Scan for the cell matching the given text and deliver its (x, y) coordinate at center. 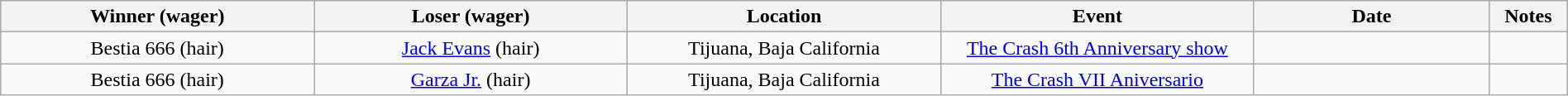
Location (784, 17)
The Crash VII Aniversario (1097, 79)
Date (1371, 17)
Garza Jr. (hair) (471, 79)
Event (1097, 17)
Notes (1528, 17)
Loser (wager) (471, 17)
Jack Evans (hair) (471, 48)
Winner (wager) (157, 17)
The Crash 6th Anniversary show (1097, 48)
